Scan for the cell matching the given text and deliver its [X, Y] coordinate at center. 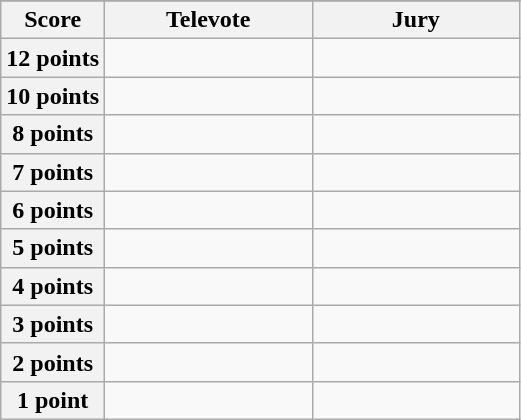
10 points [53, 96]
7 points [53, 172]
Score [53, 20]
6 points [53, 210]
3 points [53, 324]
Jury [416, 20]
2 points [53, 362]
1 point [53, 400]
Televote [209, 20]
12 points [53, 58]
8 points [53, 134]
4 points [53, 286]
5 points [53, 248]
